Search for the cell housing the specified text and yield its (x, y) center coordinate. 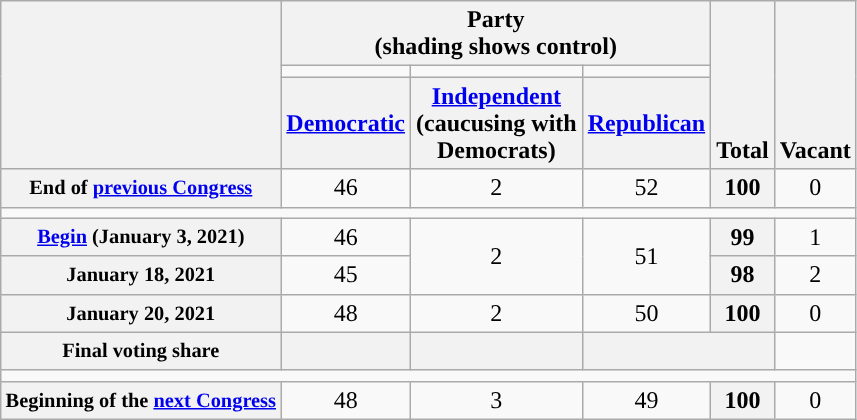
January 18, 2021 (141, 275)
Beginning of the next Congress (141, 400)
98 (743, 275)
Independent(caucusing withDemocrats) (496, 123)
Republican (646, 123)
99 (743, 237)
Vacant (815, 85)
Total (743, 85)
Party(shading shows control) (496, 34)
49 (646, 400)
January 20, 2021 (141, 313)
Final voting share (141, 351)
52 (646, 188)
51 (646, 256)
End of previous Congress (141, 188)
Democratic (346, 123)
3 (496, 400)
50 (646, 313)
1 (815, 237)
Begin (January 3, 2021) (141, 237)
45 (346, 275)
